From the cell containing the given text, extract its center point as [x, y] coordinate. 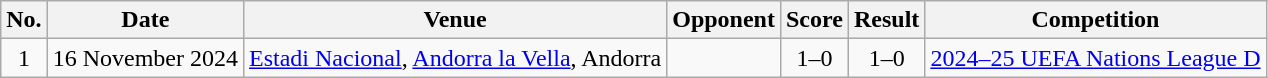
Score [814, 20]
Opponent [724, 20]
Result [886, 20]
16 November 2024 [145, 58]
Estadi Nacional, Andorra la Vella, Andorra [456, 58]
2024–25 UEFA Nations League D [1096, 58]
Competition [1096, 20]
Venue [456, 20]
No. [24, 20]
Date [145, 20]
1 [24, 58]
